Output the [X, Y] coordinate of the center of the cell containing the given text.  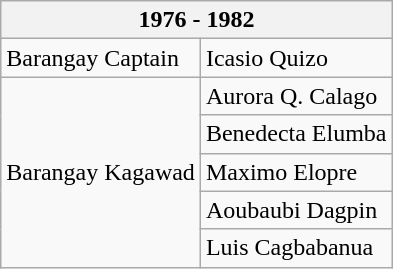
Luis Cagbabanua [296, 248]
Barangay Kagawad [101, 172]
Maximo Elopre [296, 172]
Aurora Q. Calago [296, 96]
Icasio Quizo [296, 58]
Benedecta Elumba [296, 134]
1976 - 1982 [196, 20]
Barangay Captain [101, 58]
Aoubaubi Dagpin [296, 210]
